Return the (x, y) coordinate for the center point of the cell that contains the specified text.  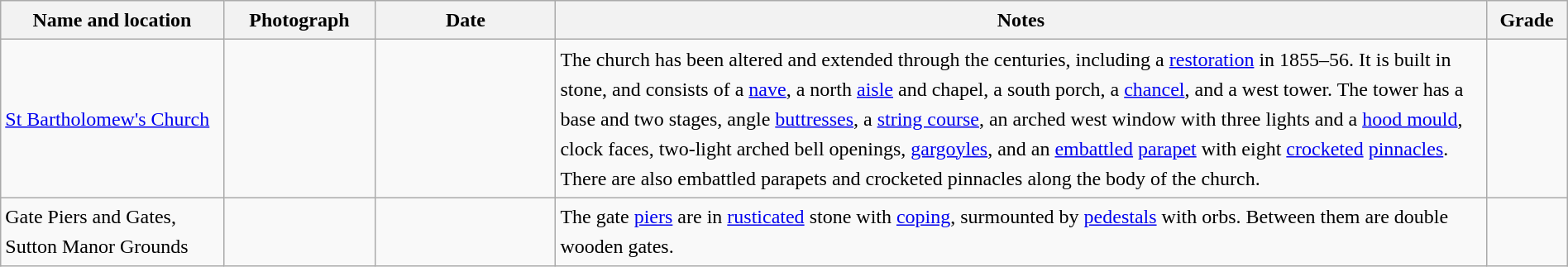
Notes (1021, 20)
Grade (1527, 20)
Gate Piers and Gates,Sutton Manor Grounds (112, 231)
The gate piers are in rusticated stone with coping, surmounted by pedestals with orbs. Between them are double wooden gates. (1021, 231)
St Bartholomew's Church (112, 119)
Photograph (299, 20)
Name and location (112, 20)
Date (466, 20)
